Scan for the cell matching the given text and deliver its (X, Y) coordinate at center. 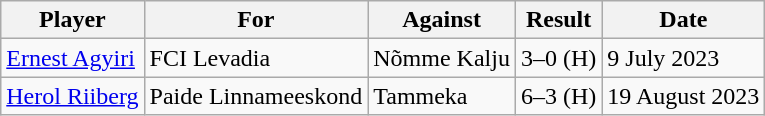
6–3 (H) (558, 96)
Ernest Agyiri (72, 58)
Against (442, 20)
Paide Linnameeskond (256, 96)
Date (684, 20)
Herol Riiberg (72, 96)
19 August 2023 (684, 96)
Nõmme Kalju (442, 58)
For (256, 20)
Tammeka (442, 96)
Result (558, 20)
9 July 2023 (684, 58)
Player (72, 20)
FCI Levadia (256, 58)
3–0 (H) (558, 58)
